Provide the [x, y] coordinate of the cell's center where the given text is located.  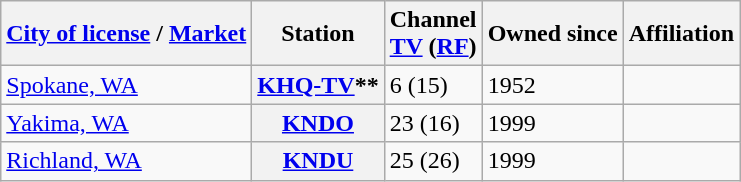
23 (16) [433, 123]
Station [318, 34]
Affiliation [681, 34]
Spokane, WA [126, 85]
KHQ-TV** [318, 85]
City of license / Market [126, 34]
6 (15) [433, 85]
Yakima, WA [126, 123]
KNDO [318, 123]
Owned since [552, 34]
ChannelTV (RF) [433, 34]
25 (26) [433, 161]
Richland, WA [126, 161]
KNDU [318, 161]
1952 [552, 85]
